Pinpoint the cell where the given text exists, returning its (x, y) midpoint coordinate. 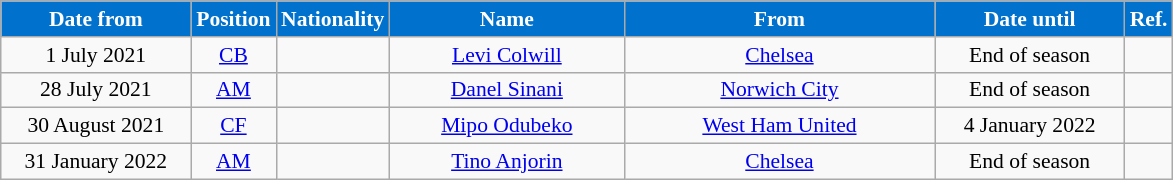
Mipo Odubeko (506, 126)
Norwich City (779, 90)
Tino Anjorin (506, 162)
From (779, 19)
1 July 2021 (96, 55)
Levi Colwill (506, 55)
4 January 2022 (1030, 126)
Nationality (332, 19)
Date from (96, 19)
CB (234, 55)
Ref. (1149, 19)
Position (234, 19)
CF (234, 126)
West Ham United (779, 126)
Danel Sinani (506, 90)
Name (506, 19)
Date until (1030, 19)
28 July 2021 (96, 90)
31 January 2022 (96, 162)
30 August 2021 (96, 126)
